Return [x, y] of the center of cell containing provided text 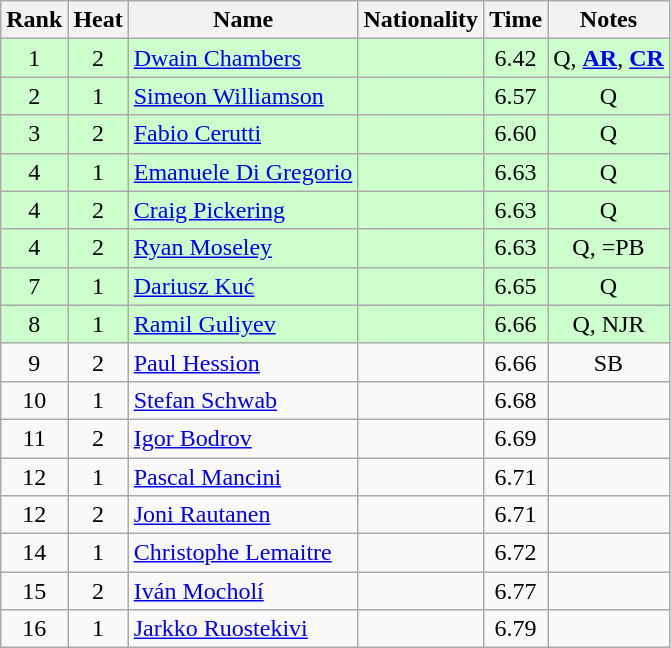
Iván Mocholí [243, 591]
6.42 [516, 58]
Emanuele Di Gregorio [243, 172]
Heat [98, 20]
Time [516, 20]
Rank [34, 20]
Ramil Guliyev [243, 324]
Pascal Mancini [243, 477]
Q, NJR [609, 324]
SB [609, 362]
Q, AR, CR [609, 58]
Dariusz Kuć [243, 286]
Nationality [421, 20]
6.72 [516, 553]
6.57 [516, 96]
Craig Pickering [243, 210]
Name [243, 20]
11 [34, 438]
6.79 [516, 629]
6.69 [516, 438]
Q, =PB [609, 248]
6.77 [516, 591]
Christophe Lemaitre [243, 553]
16 [34, 629]
8 [34, 324]
7 [34, 286]
3 [34, 134]
14 [34, 553]
10 [34, 400]
Dwain Chambers [243, 58]
6.60 [516, 134]
Notes [609, 20]
6.68 [516, 400]
9 [34, 362]
Stefan Schwab [243, 400]
Joni Rautanen [243, 515]
Jarkko Ruostekivi [243, 629]
15 [34, 591]
Igor Bodrov [243, 438]
Simeon Williamson [243, 96]
6.65 [516, 286]
Paul Hession [243, 362]
Fabio Cerutti [243, 134]
Ryan Moseley [243, 248]
